Output the [X, Y] coordinate of the center of the cell containing the given text.  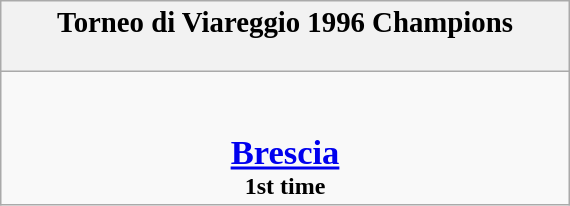
Brescia1st time [284, 138]
Torneo di Viareggio 1996 Champions [284, 36]
